For the text-containing cell, return its midpoint in [x, y] coordinate format. 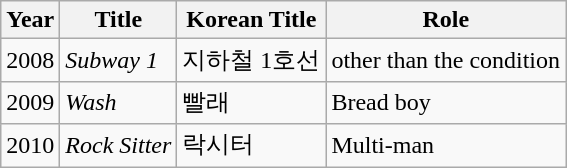
Wash [118, 102]
2008 [30, 60]
락시터 [252, 146]
빨래 [252, 102]
other than the condition [446, 60]
Subway 1 [118, 60]
2010 [30, 146]
Role [446, 20]
Korean Title [252, 20]
2009 [30, 102]
Rock Sitter [118, 146]
Bread boy [446, 102]
Year [30, 20]
Title [118, 20]
지하철 1호선 [252, 60]
Multi-man [446, 146]
